Pinpoint the cell where the given text exists, returning its [X, Y] midpoint coordinate. 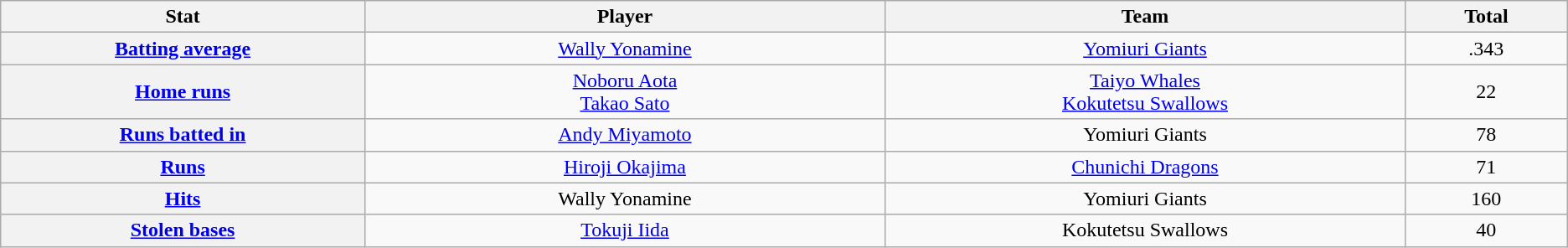
22 [1486, 92]
Hits [183, 199]
Tokuji Iida [625, 230]
Total [1486, 17]
Hiroji Okajima [625, 167]
Stolen bases [183, 230]
71 [1486, 167]
Chunichi Dragons [1144, 167]
Runs batted in [183, 135]
78 [1486, 135]
160 [1486, 199]
Home runs [183, 92]
Andy Miyamoto [625, 135]
Team [1144, 17]
Player [625, 17]
Taiyo WhalesKokutetsu Swallows [1144, 92]
Batting average [183, 49]
40 [1486, 230]
Noboru AotaTakao Sato [625, 92]
Stat [183, 17]
Kokutetsu Swallows [1144, 230]
.343 [1486, 49]
Runs [183, 167]
